Return [x, y] of the center of cell containing provided text 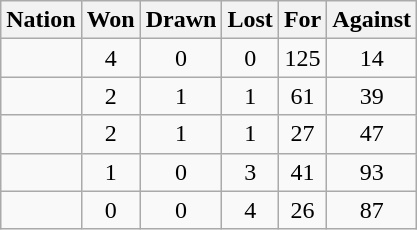
125 [302, 58]
14 [372, 58]
Against [372, 20]
Nation [41, 20]
27 [302, 134]
For [302, 20]
47 [372, 134]
39 [372, 96]
Won [110, 20]
87 [372, 210]
3 [250, 172]
61 [302, 96]
41 [302, 172]
26 [302, 210]
Drawn [181, 20]
Lost [250, 20]
93 [372, 172]
